Return (x, y) of the center of cell containing provided text 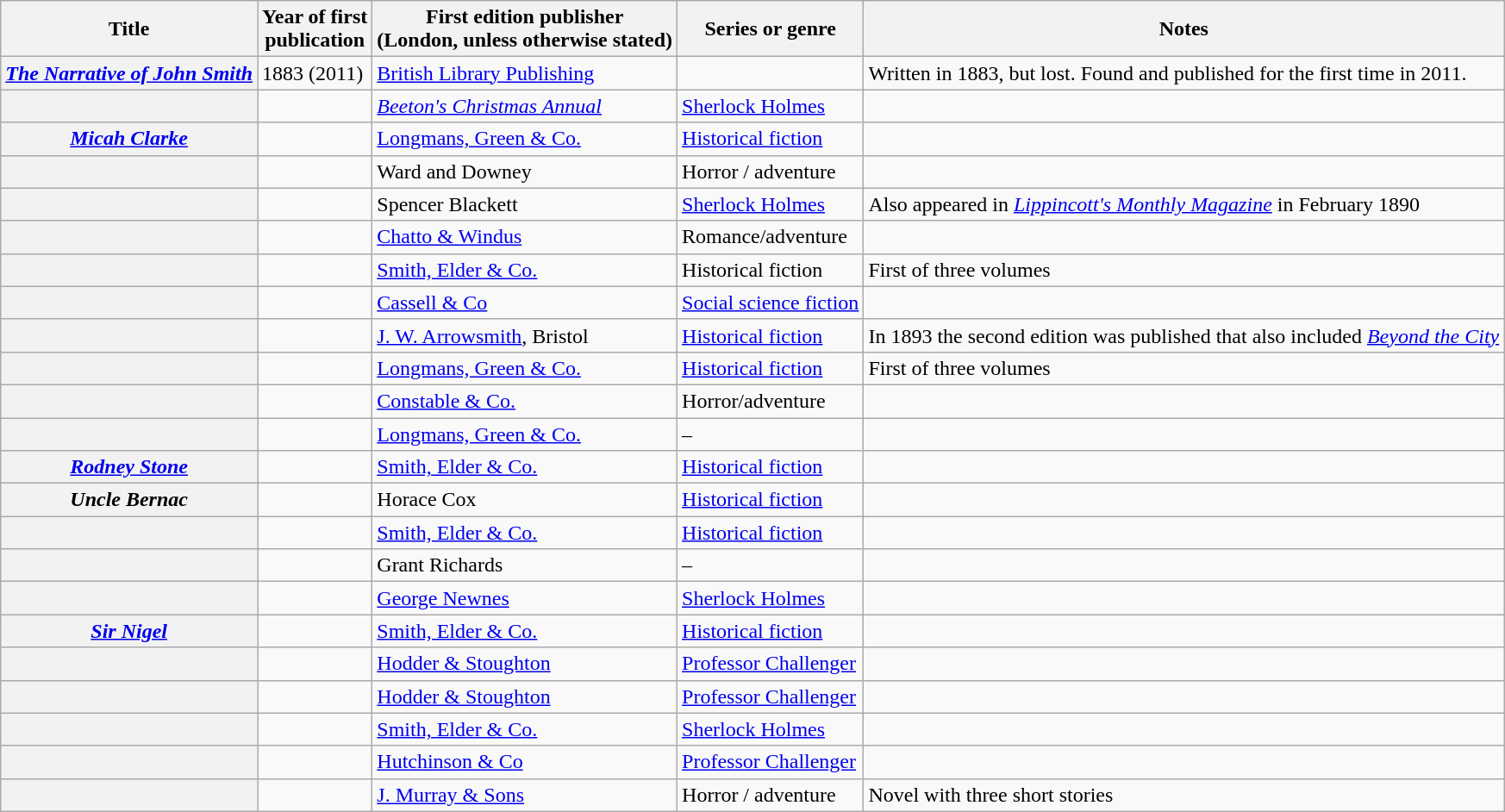
Series or genre (771, 29)
Spencer Blackett (525, 204)
Hutchinson & Co (525, 762)
Chatto & Windus (525, 237)
Written in 1883, but lost. Found and published for the first time in 2011. (1184, 73)
Ward and Downey (525, 172)
First edition publisher(London, unless otherwise stated) (525, 29)
In 1893 the second edition was published that also included Beyond the City (1184, 335)
1883 (2011) (315, 73)
Notes (1184, 29)
Grant Richards (525, 565)
British Library Publishing (525, 73)
Constable & Co. (525, 401)
Novel with three short stories (1184, 795)
Beeton's Christmas Annual (525, 106)
J. W. Arrowsmith, Bristol (525, 335)
Horace Cox (525, 500)
The Narrative of John Smith (129, 73)
Horror/adventure (771, 401)
Micah Clarke (129, 139)
Social science fiction (771, 303)
Romance/adventure (771, 237)
Sir Nigel (129, 631)
Year of firstpublication (315, 29)
Uncle Bernac (129, 500)
Also appeared in Lippincott's Monthly Magazine in February 1890 (1184, 204)
George Newnes (525, 598)
J. Murray & Sons (525, 795)
Cassell & Co (525, 303)
Title (129, 29)
Rodney Stone (129, 467)
